Detect which cell encompasses the target text, then output its (X, Y) center coordinate. 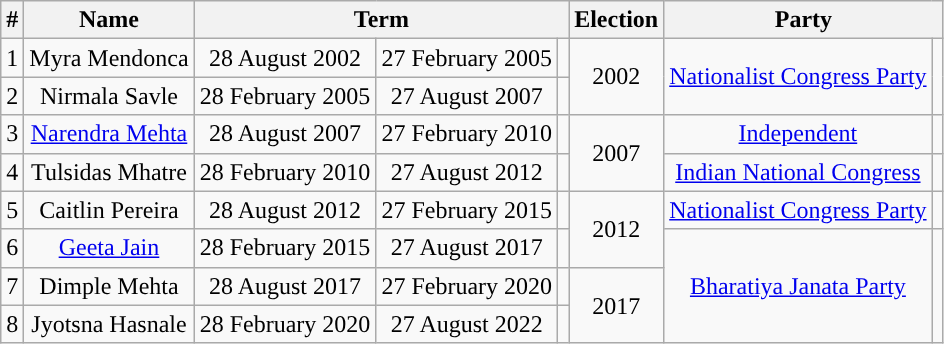
2002 (616, 77)
28 February 2020 (285, 324)
27 August 2022 (467, 324)
Election (616, 20)
27 February 2020 (467, 286)
27 February 2010 (467, 134)
Independent (798, 134)
Narendra Mehta (109, 134)
2012 (616, 229)
Jyotsna Hasnale (109, 324)
# (12, 20)
5 (12, 210)
8 (12, 324)
Myra Mendonca (109, 58)
Nirmala Savle (109, 96)
28 August 2007 (285, 134)
27 February 2015 (467, 210)
Bharatiya Janata Party (798, 286)
Indian National Congress (798, 172)
27 August 2017 (467, 248)
27 August 2012 (467, 172)
2017 (616, 305)
6 (12, 248)
Caitlin Pereira (109, 210)
Name (109, 20)
28 February 2015 (285, 248)
2 (12, 96)
28 August 2012 (285, 210)
Party (804, 20)
28 August 2017 (285, 286)
28 February 2010 (285, 172)
Geeta Jain (109, 248)
3 (12, 134)
Term (381, 20)
7 (12, 286)
Tulsidas Mhatre (109, 172)
27 February 2005 (467, 58)
27 August 2007 (467, 96)
1 (12, 58)
2007 (616, 153)
28 August 2002 (285, 58)
28 February 2005 (285, 96)
4 (12, 172)
Dimple Mehta (109, 286)
